Search for the cell housing the specified text and yield its (x, y) center coordinate. 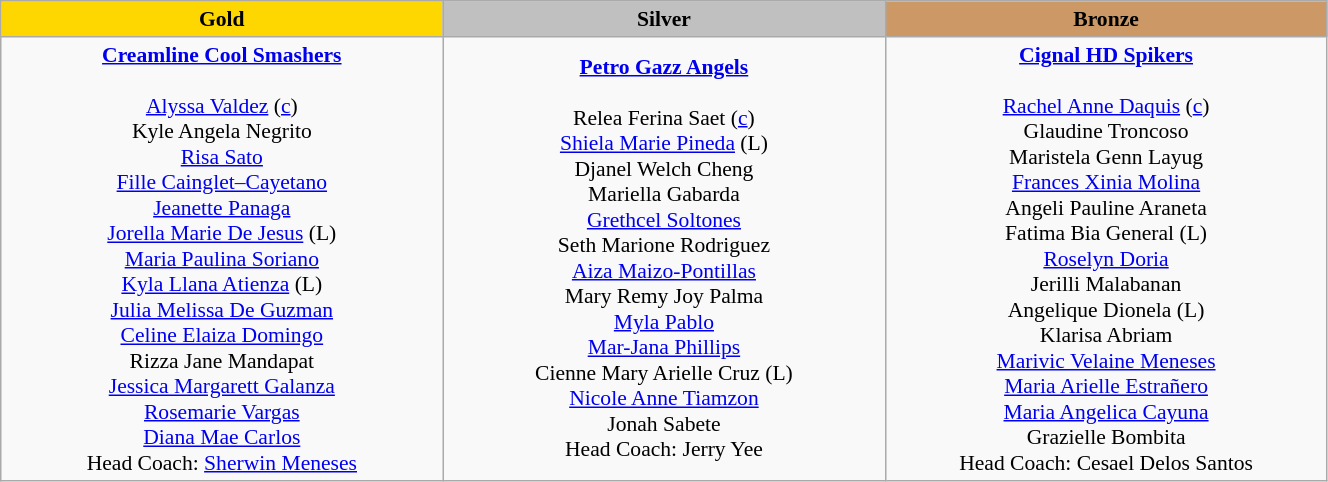
Gold (222, 19)
Bronze (1106, 19)
Silver (664, 19)
